Return (X, Y) of the center of cell containing provided text 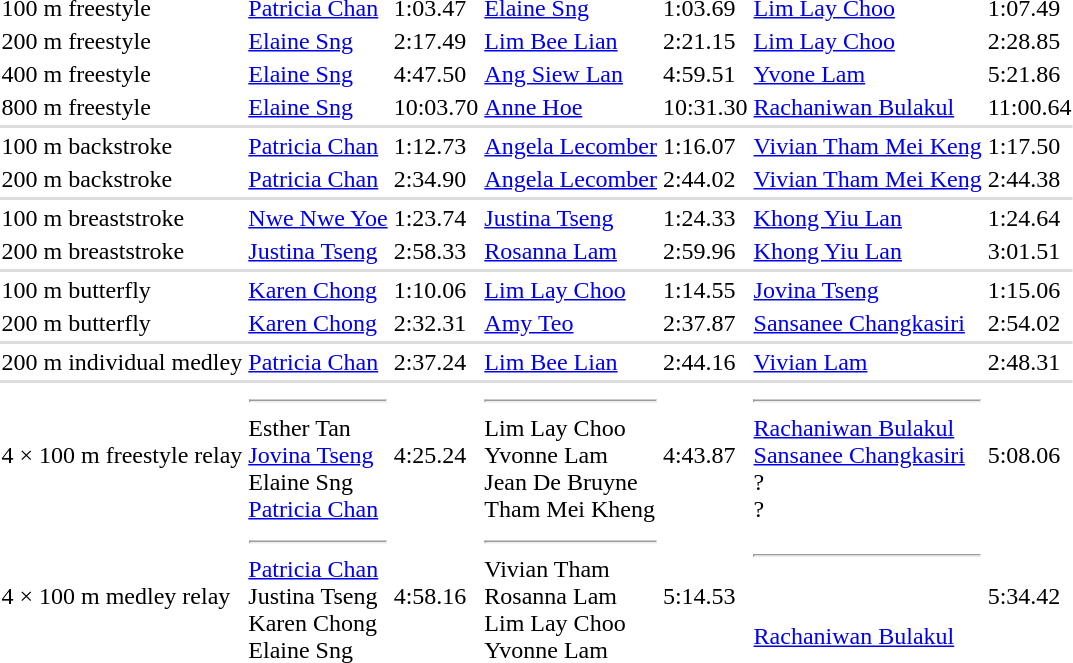
1:10.06 (436, 290)
100 m butterfly (122, 290)
3:01.51 (1030, 251)
Nwe Nwe Yoe (318, 218)
5:21.86 (1030, 74)
Esther TanJovina TsengElaine SngPatricia Chan (318, 455)
1:12.73 (436, 146)
2:44.16 (705, 362)
400 m freestyle (122, 74)
11:00.64 (1030, 107)
Rachaniwan Bulakul (868, 107)
1:16.07 (705, 146)
800 m freestyle (122, 107)
2:32.31 (436, 323)
2:17.49 (436, 41)
200 m breaststroke (122, 251)
4:47.50 (436, 74)
Yvone Lam (868, 74)
Jovina Tseng (868, 290)
Vivian Lam (868, 362)
Ang Siew Lan (571, 74)
4 × 100 m freestyle relay (122, 455)
Lim Lay ChooYvonne LamJean De BruyneTham Mei Kheng (571, 455)
2:28.85 (1030, 41)
4:43.87 (705, 455)
200 m backstroke (122, 179)
2:48.31 (1030, 362)
Sansanee Changkasiri (868, 323)
Rosanna Lam (571, 251)
Rachaniwan BulakulSansanee Changkasiri?? (868, 455)
200 m individual medley (122, 362)
200 m freestyle (122, 41)
2:58.33 (436, 251)
1:14.55 (705, 290)
1:24.33 (705, 218)
2:59.96 (705, 251)
1:17.50 (1030, 146)
1:23.74 (436, 218)
10:31.30 (705, 107)
1:15.06 (1030, 290)
4:25.24 (436, 455)
200 m butterfly (122, 323)
4:59.51 (705, 74)
2:34.90 (436, 179)
100 m backstroke (122, 146)
2:54.02 (1030, 323)
2:37.24 (436, 362)
5:08.06 (1030, 455)
2:44.02 (705, 179)
2:21.15 (705, 41)
2:44.38 (1030, 179)
2:37.87 (705, 323)
100 m breaststroke (122, 218)
1:24.64 (1030, 218)
Amy Teo (571, 323)
10:03.70 (436, 107)
Anne Hoe (571, 107)
